Capture the cell that displays the provided text and extract its (x, y) central coordinate. 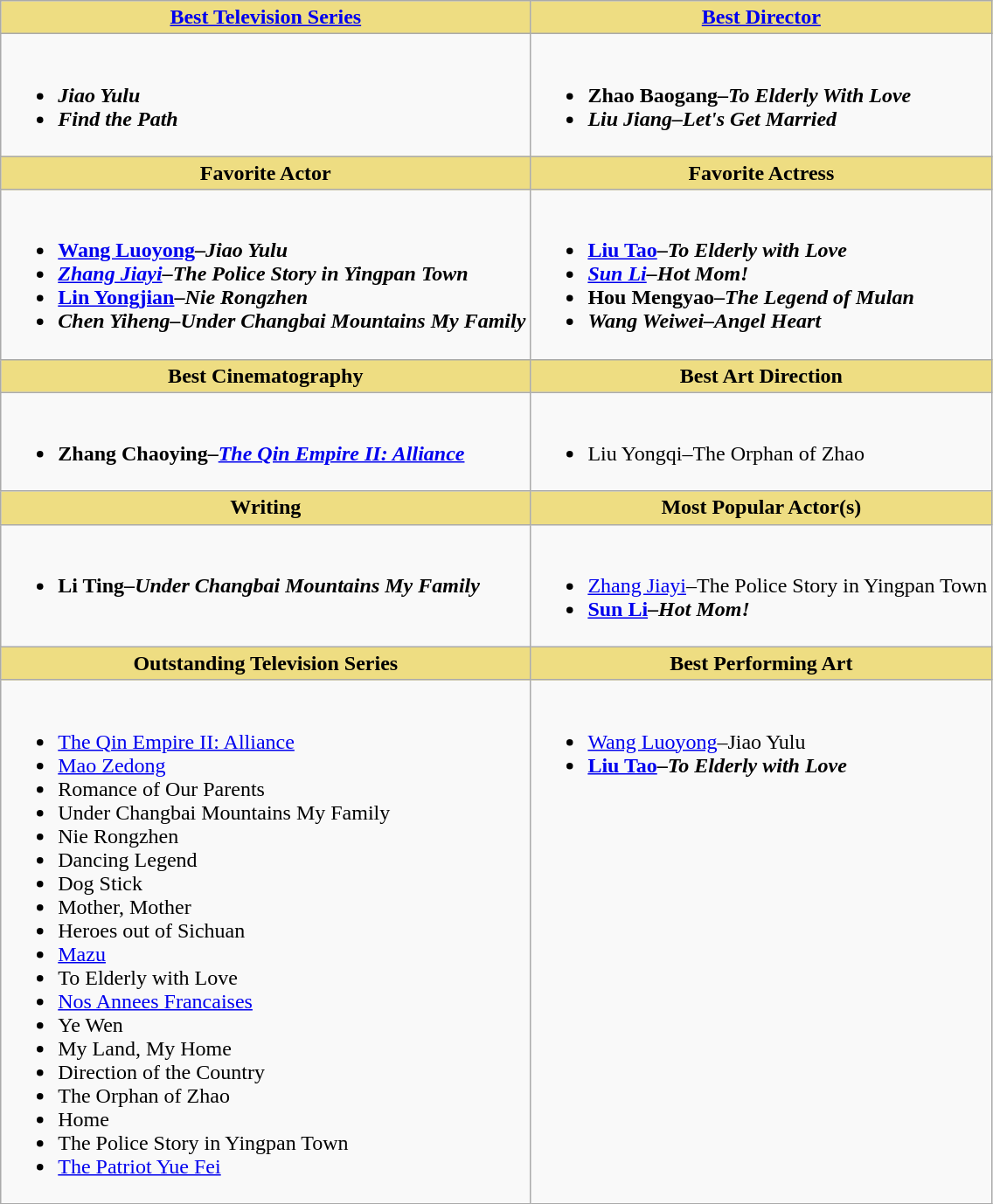
Liu Tao–To Elderly with LoveSun Li–Hot Mom!Hou Mengyao–The Legend of MulanWang Weiwei–Angel Heart (761, 274)
Best Performing Art (761, 663)
Best Television Series (266, 17)
Writing (266, 508)
Wang Luoyong–Jiao YuluLiu Tao–To Elderly with Love (761, 942)
Jiao YuluFind the Path (266, 95)
Outstanding Television Series (266, 663)
Zhao Baogang–To Elderly With LoveLiu Jiang–Let's Get Married (761, 95)
Most Popular Actor(s) (761, 508)
Best Cinematography (266, 376)
Best Art Direction (761, 376)
Liu Yongqi–The Orphan of Zhao (761, 442)
Li Ting–Under Changbai Mountains My Family (266, 585)
Zhang Jiayi–The Police Story in Yingpan TownSun Li–Hot Mom! (761, 585)
Wang Luoyong–Jiao YuluZhang Jiayi–The Police Story in Yingpan TownLin Yongjian–Nie RongzhenChen Yiheng–Under Changbai Mountains My Family (266, 274)
Zhang Chaoying–The Qin Empire II: Alliance (266, 442)
Favorite Actress (761, 173)
Best Director (761, 17)
Favorite Actor (266, 173)
